Provide the [X, Y] coordinate of the cell's center where the given text is located.  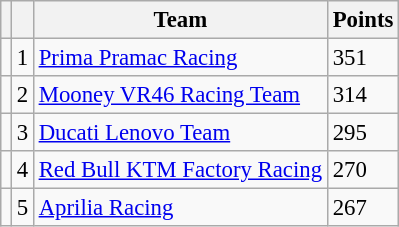
Prima Pramac Racing [180, 58]
Aprilia Racing [180, 208]
Red Bull KTM Factory Racing [180, 170]
Points [362, 20]
1 [22, 58]
3 [22, 133]
267 [362, 208]
351 [362, 58]
295 [362, 133]
Mooney VR46 Racing Team [180, 95]
Team [180, 20]
5 [22, 208]
270 [362, 170]
2 [22, 95]
Ducati Lenovo Team [180, 133]
4 [22, 170]
314 [362, 95]
